Pinpoint the cell where the given text exists, returning its (x, y) midpoint coordinate. 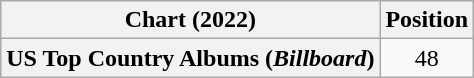
Chart (2022) (190, 20)
48 (427, 58)
US Top Country Albums (Billboard) (190, 58)
Position (427, 20)
